For the text-containing cell, return its midpoint in (x, y) coordinate format. 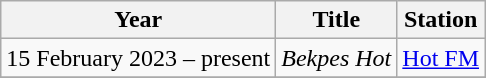
Title (336, 20)
Station (441, 20)
Bekpes Hot (336, 58)
Hot FM (441, 58)
Year (138, 20)
15 February 2023 – present (138, 58)
